Provide the [X, Y] coordinate of the cell's center where the given text is located.  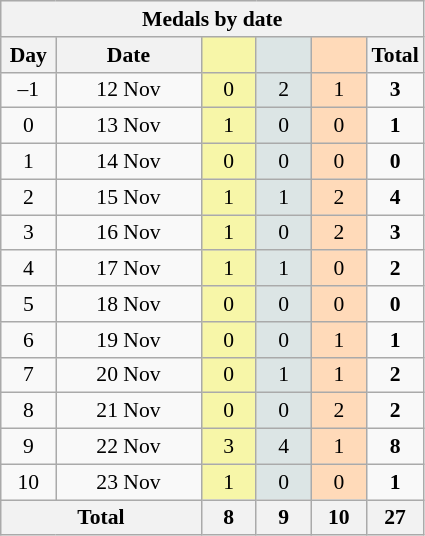
21 Nov [128, 411]
5 [28, 304]
6 [28, 340]
19 Nov [128, 340]
27 [394, 518]
7 [28, 375]
Day [28, 55]
–1 [28, 90]
22 Nov [128, 447]
15 Nov [128, 197]
Date [128, 55]
14 Nov [128, 162]
12 Nov [128, 90]
13 Nov [128, 126]
Medals by date [212, 19]
20 Nov [128, 375]
23 Nov [128, 482]
16 Nov [128, 233]
17 Nov [128, 269]
18 Nov [128, 304]
